Locate the cell with the specified text and output its (x, y) center coordinate. 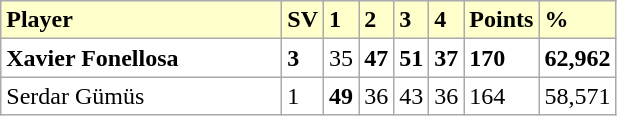
170 (502, 58)
Serdar Gümüs (142, 96)
49 (342, 96)
Xavier Fonellosa (142, 58)
Player (142, 20)
35 (342, 58)
51 (412, 58)
% (578, 20)
164 (502, 96)
SV (303, 20)
58,571 (578, 96)
62,962 (578, 58)
4 (446, 20)
Points (502, 20)
47 (376, 58)
37 (446, 58)
2 (376, 20)
43 (412, 96)
